Detect which cell encompasses the target text, then output its (x, y) center coordinate. 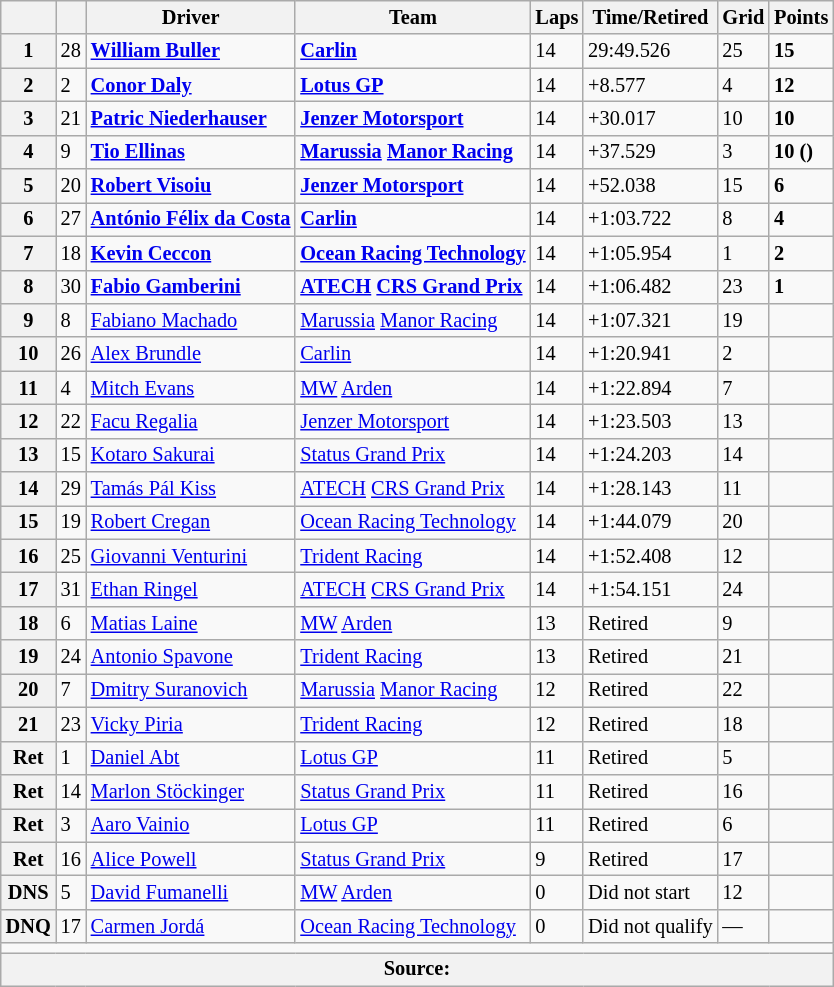
António Félix da Costa (191, 219)
+1:20.941 (650, 354)
+1:44.079 (650, 522)
Kevin Ceccon (191, 253)
Robert Cregan (191, 522)
Conor Daly (191, 85)
+1:52.408 (650, 556)
29:49.526 (650, 51)
Tamás Pál Kiss (191, 489)
Ethan Ringel (191, 589)
Robert Visoiu (191, 186)
Facu Regalia (191, 421)
Patric Niederhauser (191, 118)
+1:54.151 (650, 589)
+1:03.722 (650, 219)
David Fumanelli (191, 892)
27 (71, 219)
Daniel Abt (191, 758)
Alice Powell (191, 859)
Vicky Piria (191, 724)
Carmen Jordá (191, 926)
10 () (801, 152)
+52.038 (650, 186)
30 (71, 287)
+1:23.503 (650, 421)
Laps (558, 17)
Points (801, 17)
+1:06.482 (650, 287)
Giovanni Venturini (191, 556)
Kotaro Sakurai (191, 455)
DNS (28, 892)
Aaro Vainio (191, 825)
William Buller (191, 51)
Source: (417, 969)
29 (71, 489)
28 (71, 51)
Grid (744, 17)
Mitch Evans (191, 388)
+30.017 (650, 118)
Dmitry Suranovich (191, 690)
+8.577 (650, 85)
Matias Laine (191, 623)
Tio Ellinas (191, 152)
— (744, 926)
+1:07.321 (650, 320)
26 (71, 354)
Did not start (650, 892)
+1:28.143 (650, 489)
+1:24.203 (650, 455)
Driver (191, 17)
DNQ (28, 926)
Antonio Spavone (191, 657)
Team (412, 17)
Time/Retired (650, 17)
+1:22.894 (650, 388)
Fabio Gamberini (191, 287)
+1:05.954 (650, 253)
+37.529 (650, 152)
Alex Brundle (191, 354)
Fabiano Machado (191, 320)
Did not qualify (650, 926)
31 (71, 589)
Marlon Stöckinger (191, 791)
